For the text-containing cell, return its midpoint in [X, Y] coordinate format. 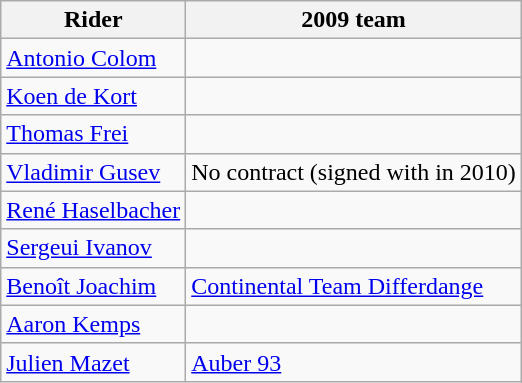
Thomas Frei [94, 134]
Julien Mazet [94, 362]
Vladimir Gusev [94, 172]
Auber 93 [354, 362]
Benoît Joachim [94, 286]
Continental Team Differdange [354, 286]
No contract (signed with in 2010) [354, 172]
René Haselbacher [94, 210]
2009 team [354, 20]
Rider [94, 20]
Antonio Colom [94, 58]
Koen de Kort [94, 96]
Aaron Kemps [94, 324]
Sergeui Ivanov [94, 248]
